Pinpoint the cell where the given text exists, returning its (x, y) midpoint coordinate. 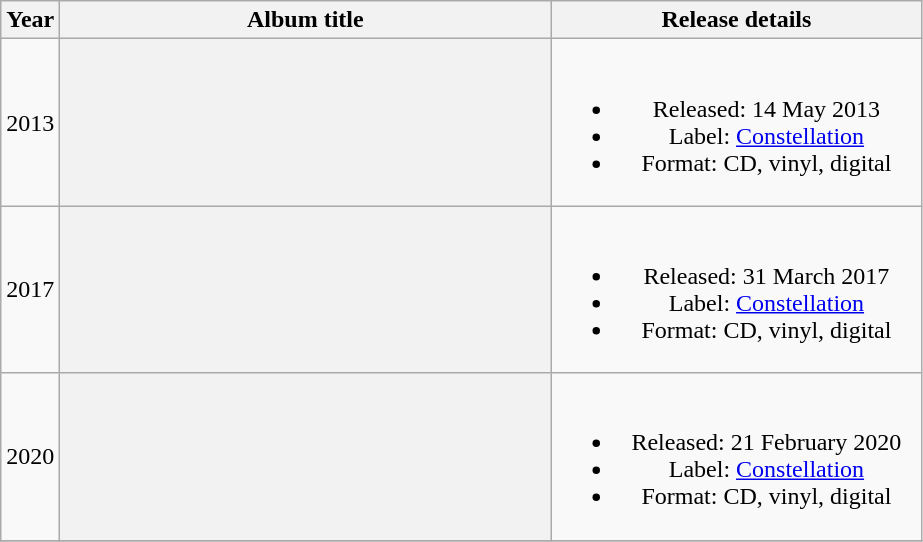
Year (30, 20)
2013 (30, 122)
Released: 21 February 2020Label: ConstellationFormat: CD, vinyl, digital (736, 456)
2020 (30, 456)
Released: 14 May 2013Label: ConstellationFormat: CD, vinyl, digital (736, 122)
2017 (30, 290)
Release details (736, 20)
Released: 31 March 2017Label: ConstellationFormat: CD, vinyl, digital (736, 290)
Album title (306, 20)
